Find where the given text appears and provide that cell's center as [x, y] coordinate. 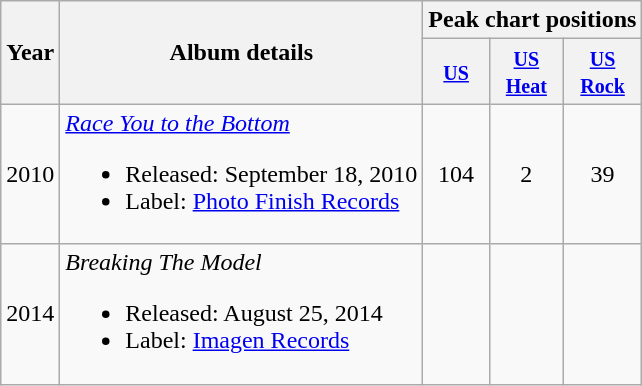
104 [456, 174]
Year [30, 52]
USHeat [526, 72]
2014 [30, 314]
US [456, 72]
USRock [602, 72]
Peak chart positions [532, 20]
Album details [242, 52]
39 [602, 174]
2 [526, 174]
Race You to the BottomReleased: September 18, 2010Label: Photo Finish Records [242, 174]
2010 [30, 174]
Breaking The ModelReleased: August 25, 2014Label: Imagen Records [242, 314]
